Detect which cell encompasses the target text, then output its (X, Y) center coordinate. 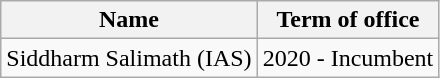
Term of office (348, 20)
Siddharm Salimath (IAS) (129, 58)
2020 - Incumbent (348, 58)
Name (129, 20)
